Identify which cell holds the provided text, then report its (X, Y) central coordinate. 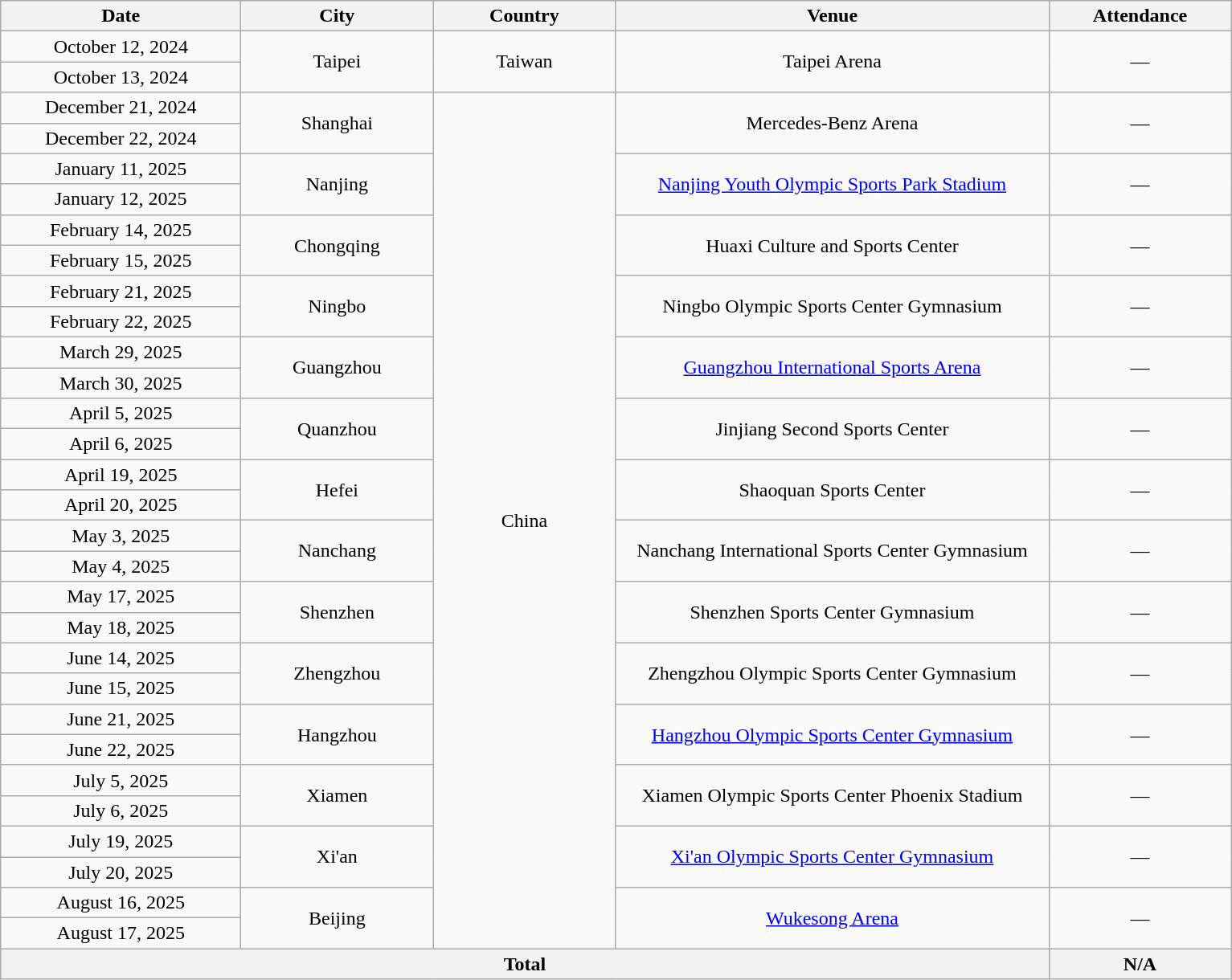
May 18, 2025 (121, 627)
Shenzhen Sports Center Gymnasium (833, 612)
Nanchang (338, 551)
June 15, 2025 (121, 688)
July 6, 2025 (121, 811)
Guangzhou International Sports Arena (833, 367)
Wukesong Arena (833, 918)
Country (524, 16)
April 19, 2025 (121, 475)
Nanchang International Sports Center Gymnasium (833, 551)
May 4, 2025 (121, 566)
Ningbo (338, 306)
July 19, 2025 (121, 841)
Date (121, 16)
January 11, 2025 (121, 169)
City (338, 16)
Total (525, 964)
February 15, 2025 (121, 260)
Quanzhou (338, 429)
April 20, 2025 (121, 505)
December 21, 2024 (121, 108)
April 6, 2025 (121, 444)
Zhengzhou Olympic Sports Center Gymnasium (833, 673)
May 3, 2025 (121, 536)
October 13, 2024 (121, 77)
Taiwan (524, 62)
July 5, 2025 (121, 780)
February 21, 2025 (121, 291)
Shaoquan Sports Center (833, 490)
January 12, 2025 (121, 199)
February 14, 2025 (121, 230)
Venue (833, 16)
Taipei (338, 62)
July 20, 2025 (121, 872)
Hefei (338, 490)
Xiamen Olympic Sports Center Phoenix Stadium (833, 795)
Hangzhou Olympic Sports Center Gymnasium (833, 734)
Xiamen (338, 795)
June 22, 2025 (121, 749)
December 22, 2024 (121, 138)
Nanjing Youth Olympic Sports Park Stadium (833, 184)
Mercedes-Benz Arena (833, 123)
June 21, 2025 (121, 719)
Attendance (1140, 16)
N/A (1140, 964)
June 14, 2025 (121, 658)
Ningbo Olympic Sports Center Gymnasium (833, 306)
Hangzhou (338, 734)
May 17, 2025 (121, 597)
August 17, 2025 (121, 933)
Zhengzhou (338, 673)
Taipei Arena (833, 62)
Chongqing (338, 245)
Xi'an (338, 856)
October 12, 2024 (121, 47)
March 30, 2025 (121, 383)
Guangzhou (338, 367)
Xi'an Olympic Sports Center Gymnasium (833, 856)
August 16, 2025 (121, 903)
April 5, 2025 (121, 414)
Beijing (338, 918)
February 22, 2025 (121, 321)
China (524, 521)
Shenzhen (338, 612)
Jinjiang Second Sports Center (833, 429)
Shanghai (338, 123)
Nanjing (338, 184)
March 29, 2025 (121, 352)
Huaxi Culture and Sports Center (833, 245)
